Provide the [x, y] coordinate of the cell's center where the given text is located.  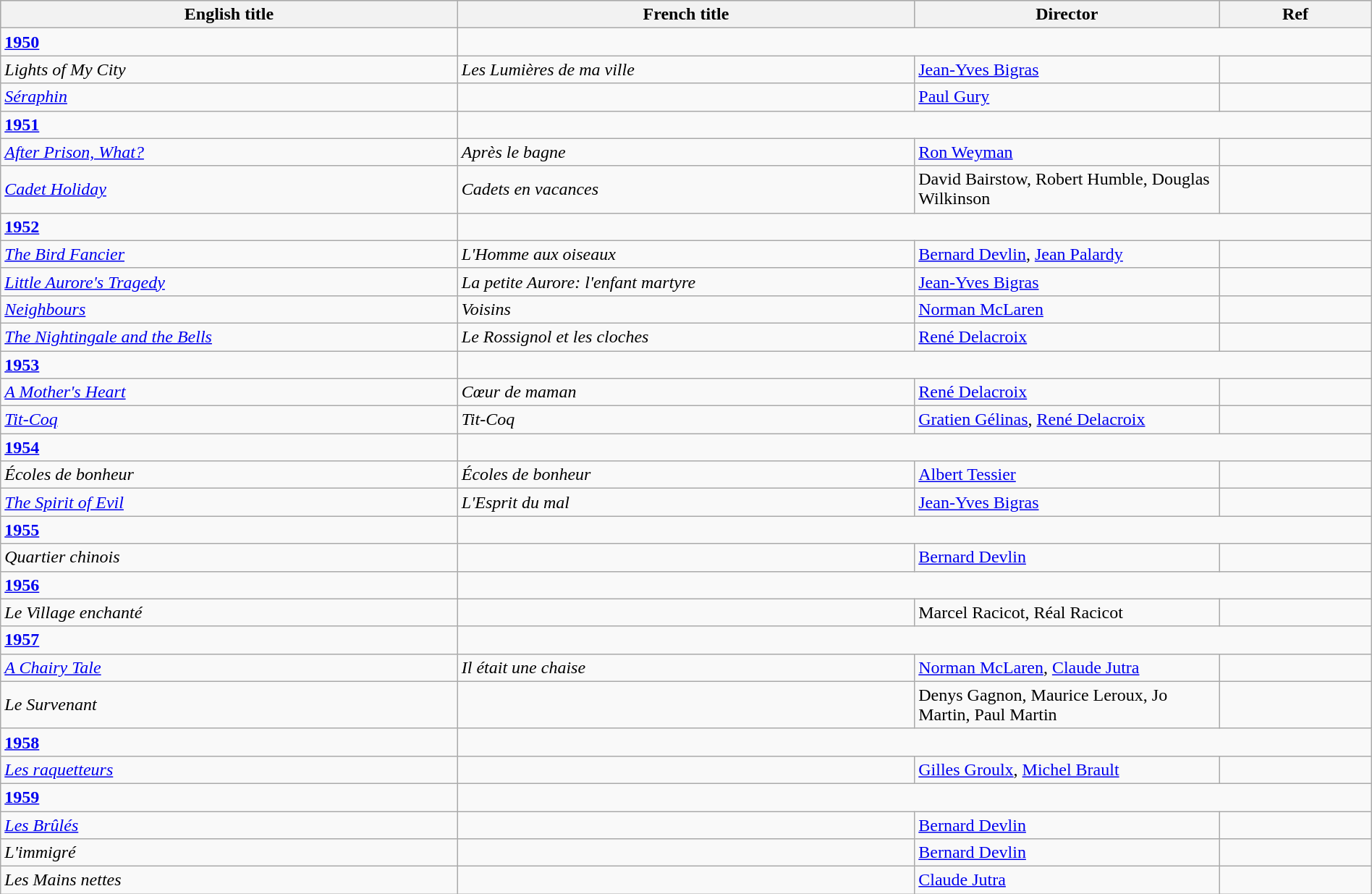
Après le bagne [686, 152]
Norman McLaren, Claude Jutra [1067, 667]
Le Village enchanté [229, 612]
Le Rossignol et les cloches [686, 337]
Le Survenant [229, 705]
1955 [229, 530]
Gratien Gélinas, René Delacroix [1067, 420]
1952 [229, 227]
Ref [1295, 14]
Claude Jutra [1067, 880]
The Bird Fancier [229, 254]
Cœur de maman [686, 392]
Ron Weyman [1067, 152]
Gilles Groulx, Michel Brault [1067, 769]
Paul Gury [1067, 97]
After Prison, What? [229, 152]
Cadet Holiday [229, 190]
The Nightingale and the Bells [229, 337]
L'Homme aux oiseaux [686, 254]
1954 [229, 447]
A Mother's Heart [229, 392]
Les Lumières de ma ville [686, 69]
1953 [229, 364]
David Bairstow, Robert Humble, Douglas Wilkinson [1067, 190]
1950 [229, 42]
A Chairy Tale [229, 667]
Little Aurore's Tragedy [229, 282]
Director [1067, 14]
Les Mains nettes [229, 880]
Lights of My City [229, 69]
Il était une chaise [686, 667]
La petite Aurore: l'enfant martyre [686, 282]
Denys Gagnon, Maurice Leroux, Jo Martin, Paul Martin [1067, 705]
Albert Tessier [1067, 475]
Neighbours [229, 309]
1957 [229, 640]
1956 [229, 585]
Les Brûlés [229, 825]
Séraphin [229, 97]
Marcel Racicot, Réal Racicot [1067, 612]
1958 [229, 742]
French title [686, 14]
Norman McLaren [1067, 309]
Voisins [686, 309]
1951 [229, 125]
L'Esprit du mal [686, 502]
L'immigré [229, 853]
Cadets en vacances [686, 190]
Bernard Devlin, Jean Palardy [1067, 254]
Quartier chinois [229, 557]
Les raquetteurs [229, 769]
The Spirit of Evil [229, 502]
English title [229, 14]
1959 [229, 797]
